Return the [x, y] coordinate for the center point of the cell that contains the specified text.  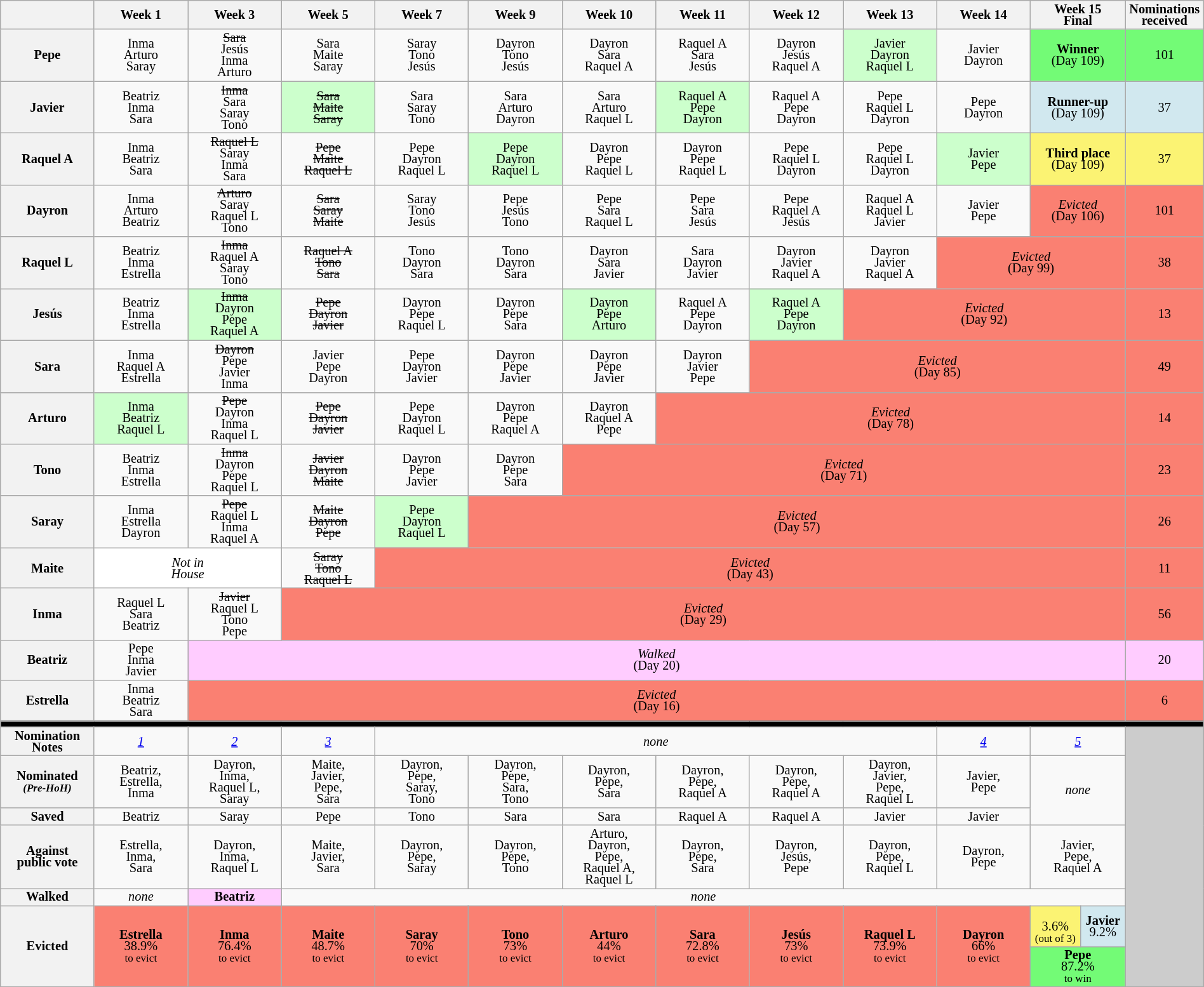
DayronTonoJesús [516, 55]
Maite,Javier,Sara [328, 857]
SaraSarayTono [422, 107]
InmaDayronPepeRaquel A [235, 314]
Beatriz,Estrella,Inma [141, 781]
Dayron,Jesús,Pepe [796, 857]
Evicted(Day 16) [657, 701]
JavierPepeDayron [328, 366]
Dayron,Pepe,Sara,Tono [516, 781]
49 [1165, 366]
DayronPepeJavierInma [235, 366]
SaraArturoDayron [516, 107]
Inma [47, 614]
JavierDayron [983, 55]
Not inHouse [188, 568]
Dayron,Inma,Raquel L,Saray [235, 781]
JavierRaquel LTonoPepe [235, 614]
SaraArturoRaquel L [608, 107]
3 [328, 741]
Tono73%to evict [516, 946]
Inma76.4%to evict [235, 946]
Maite [47, 568]
Evicted(Day 92) [984, 314]
Week 12 [796, 15]
InmaBeatrizRaquel L [141, 418]
PepeInmaJavier [141, 660]
PepeRaquel LInmaRaquel A [235, 522]
Week 7 [422, 15]
Raquel ASaraJesús [702, 55]
InmaSaraSarayTono [235, 107]
PepeDayron [983, 107]
Dayron66%to evict [983, 946]
Saray70%to evict [422, 946]
26 [1165, 522]
Walked [47, 897]
ArturoSarayRaquel LTono [235, 211]
3.6%(out of 3) [1055, 926]
Evicted(Day 78) [891, 418]
Arturo [47, 418]
Dayron,Inma,Raquel L [235, 857]
Week 11 [702, 15]
Evicted(Day 43) [750, 568]
Saved [47, 816]
Raquel LSaraBeatriz [141, 614]
Dayron,Javier,Pepe,Raquel L [890, 781]
Evicted(Day 71) [843, 470]
Javier,Pepe,Raquel A [1078, 857]
Evicted(Day 99) [1031, 263]
SaraSarayMaite [328, 211]
Arturo,Dayron,Pepe,Raquel A,Raquel L [608, 857]
DayronJesúsRaquel A [796, 55]
PepeRaquel AJesús [796, 211]
11 [1165, 568]
Jesús [47, 314]
Pepe87.2%to win [1078, 967]
Week 3 [235, 15]
Week 5 [328, 15]
Estrella38.9%to evict [141, 946]
DayronRaquel APepe [608, 418]
Winner(Day 109) [1078, 55]
BeatrizInmaSara [141, 107]
Estrella [47, 701]
PepeSaraRaquel L [608, 211]
Week 1 [141, 15]
20 [1165, 660]
13 [1165, 314]
SaraJesúsInmaArturo [235, 55]
JavierDayronRaquel L [890, 55]
Nominations received [1165, 15]
Dayron,Pepe,Raquel L [890, 857]
Evicted(Day 57) [797, 522]
Dayron,Pepe,Saray,Tono [422, 781]
MaiteDayronPepe [328, 522]
5 [1078, 741]
Runner-up(Day 109) [1078, 107]
Week 9 [516, 15]
Javier9.2% [1102, 926]
Week 14 [983, 15]
Maite48.7%to evict [328, 946]
DayronJavierPepe [702, 366]
Arturo44%to evict [608, 946]
23 [1165, 470]
PepeDayronInmaRaquel L [235, 418]
Evicted(Day 106) [1078, 211]
Nominated(Pre-HoH) [47, 781]
Dayron,Pepe,Saray [422, 857]
Againstpublic vote [47, 857]
Evicted(Day 29) [704, 614]
Raquel ATonoSara [328, 263]
Javier,Pepe [983, 781]
Raquel ARaquel LJavier [890, 211]
Sara72.8%to evict [702, 946]
InmaEstrellaDayron [141, 522]
Raquel LSarayInmaSara [235, 159]
InmaArturoSaray [141, 55]
Raquel L73.9%to evict [890, 946]
PepeJesúsTono [516, 211]
JavierDayronMaite [328, 470]
Evicted [47, 946]
Third place(Day 109) [1078, 159]
Dayron [47, 211]
Week 10 [608, 15]
SaraDayronJavier [702, 263]
Maite,Javier,Pepe,Sara [328, 781]
56 [1165, 614]
InmaDayronPepeRaquel L [235, 470]
38 [1165, 263]
InmaArturoBeatriz [141, 211]
InmaRaquel AEstrella [141, 366]
14 [1165, 418]
DayronSaraJavier [608, 263]
PepeSaraJesús [702, 211]
Dayron,Pepe,Tono [516, 857]
4 [983, 741]
Week 13 [890, 15]
DayronSaraRaquel A [608, 55]
DayronPepeRaquel A [516, 418]
6 [1165, 701]
2 [235, 741]
PepeMaiteRaquel L [328, 159]
Jesús73%to evict [796, 946]
1 [141, 741]
InmaRaquel ASarayTono [235, 263]
NominationNotes [47, 741]
Dayron,Pepe [983, 857]
Evicted(Day 85) [937, 366]
Week 15Final [1078, 15]
DayronPepeArturo [608, 314]
Raquel L [47, 263]
Walked(Day 20) [657, 660]
SarayTonoRaquel L [328, 568]
Estrella,Inma,Sara [141, 857]
